Identify which cell holds the provided text, then report its (x, y) central coordinate. 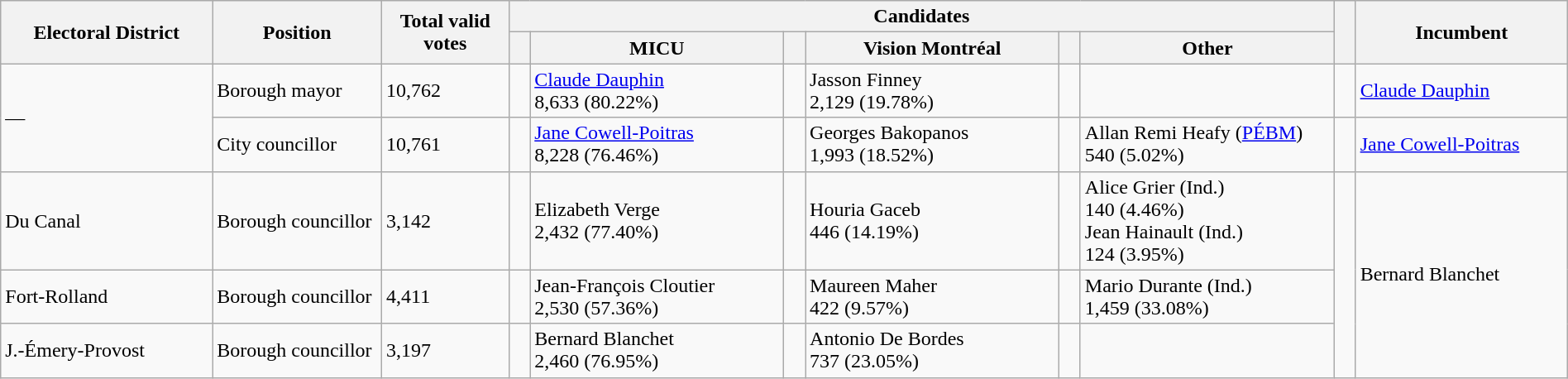
Jasson Finney2,129 (19.78%) (933, 91)
MICU (657, 48)
Claude Dauphin (1461, 91)
Antonio De Bordes737 (23.05%) (933, 351)
Claude Dauphin8,633 (80.22%) (657, 91)
— (107, 118)
Jane Cowell-Poitras8,228 (76.46%) (657, 144)
Jean-François Cloutier2,530 (57.36%) (657, 296)
3,142 (446, 220)
Elizabeth Verge2,432 (77.40%) (657, 220)
10,762 (446, 91)
Alice Grier (Ind.)140 (4.46%)Jean Hainault (Ind.)124 (3.95%) (1207, 220)
Bernard Blanchet (1461, 275)
Du Canal (107, 220)
4,411 (446, 296)
Position (298, 32)
Allan Remi Heafy (PÉBM)540 (5.02%) (1207, 144)
Houria Gaceb446 (14.19%) (933, 220)
Other (1207, 48)
10,761 (446, 144)
Jane Cowell-Poitras (1461, 144)
Vision Montréal (933, 48)
3,197 (446, 351)
Mario Durante (Ind.)1,459 (33.08%) (1207, 296)
Total valid votes (446, 32)
Bernard Blanchet2,460 (76.95%) (657, 351)
Candidates (921, 17)
Incumbent (1461, 32)
Fort-Rolland (107, 296)
Georges Bakopanos1,993 (18.52%) (933, 144)
Maureen Maher422 (9.57%) (933, 296)
J.-Émery-Provost (107, 351)
Electoral District (107, 32)
City councillor (298, 144)
Borough mayor (298, 91)
